Return [X, Y] of the center of cell containing provided text 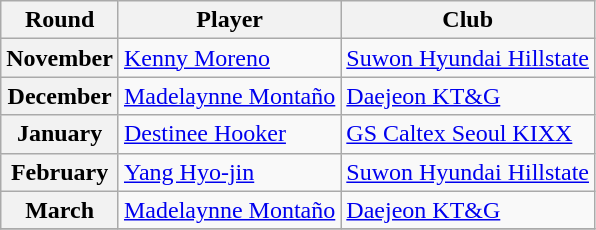
Kenny Moreno [229, 58]
Round [60, 20]
November [60, 58]
Destinee Hooker [229, 134]
Club [468, 20]
Yang Hyo-jin [229, 172]
Player [229, 20]
GS Caltex Seoul KIXX [468, 134]
March [60, 210]
February [60, 172]
January [60, 134]
December [60, 96]
